Pinpoint the cell where the given text exists, returning its [X, Y] midpoint coordinate. 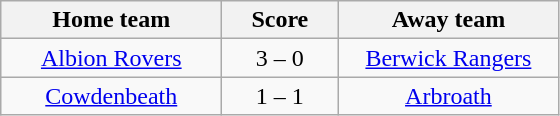
1 – 1 [280, 96]
Away team [448, 20]
Score [280, 20]
Berwick Rangers [448, 58]
Home team [112, 20]
Arbroath [448, 96]
Cowdenbeath [112, 96]
3 – 0 [280, 58]
Albion Rovers [112, 58]
